Identify which cell holds the provided text, then report its [x, y] central coordinate. 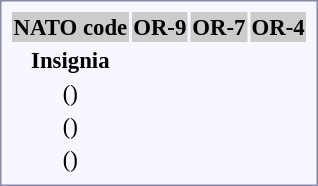
Insignia [70, 60]
OR-7 [219, 27]
NATO code [70, 27]
OR-9 [160, 27]
OR-4 [278, 27]
